Provide the (x, y) coordinate of the cell's center where the given text is located.  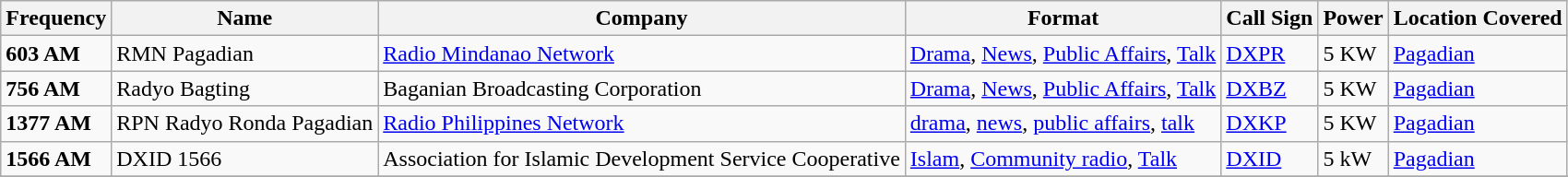
DXKP (1269, 124)
DXID (1269, 159)
DXBZ (1269, 88)
DXID 1566 (245, 159)
RPN Radyo Ronda Pagadian (245, 124)
1377 AM (56, 124)
Call Sign (1269, 18)
Name (245, 18)
Location Covered (1478, 18)
Radyo Bagting (245, 88)
756 AM (56, 88)
Power (1353, 18)
Baganian Broadcasting Corporation (642, 88)
1566 AM (56, 159)
Association for Islamic Development Service Cooperative (642, 159)
DXPR (1269, 53)
Radio Philippines Network (642, 124)
Islam, Community radio, Talk (1063, 159)
RMN Pagadian (245, 53)
Format (1063, 18)
5 kW (1353, 159)
Frequency (56, 18)
drama, news, public affairs, talk (1063, 124)
603 AM (56, 53)
Radio Mindanao Network (642, 53)
Company (642, 18)
